Pinpoint the cell where the given text exists, returning its (x, y) midpoint coordinate. 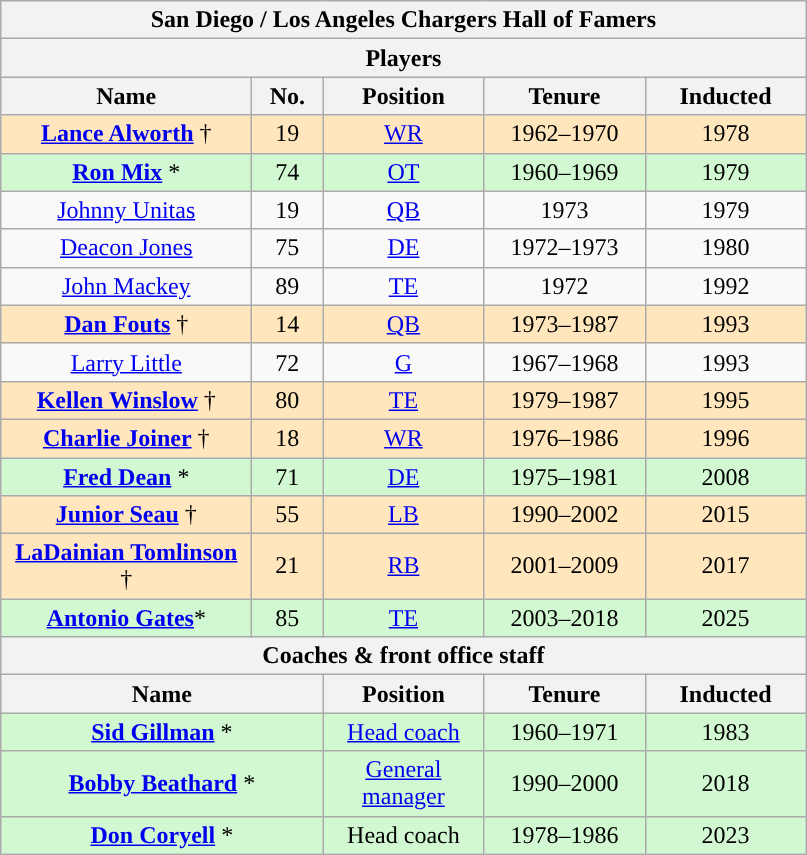
Don Coryell * (162, 835)
2003–2018 (564, 618)
1962–1970 (564, 134)
LB (404, 515)
1960–1971 (564, 732)
1960–1969 (564, 172)
2001–2009 (564, 566)
Bobby Beathard * (162, 784)
1992 (726, 286)
2008 (726, 477)
85 (288, 618)
Fred Dean * (126, 477)
1979–1987 (564, 400)
75 (288, 248)
Dan Fouts † (126, 324)
1995 (726, 400)
1983 (726, 732)
RB (404, 566)
Antonio Gates* (126, 618)
2018 (726, 784)
72 (288, 362)
San Diego / Los Angeles Chargers Hall of Famers (404, 20)
1973 (564, 210)
14 (288, 324)
Lance Alworth † (126, 134)
No. (288, 96)
2017 (726, 566)
Johnny Unitas (126, 210)
1990–2002 (564, 515)
1973–1987 (564, 324)
1972–1973 (564, 248)
OT (404, 172)
1975–1981 (564, 477)
John Mackey (126, 286)
71 (288, 477)
1976–1986 (564, 438)
2025 (726, 618)
General manager (404, 784)
1990–2000 (564, 784)
Junior Seau † (126, 515)
1980 (726, 248)
74 (288, 172)
Coaches & front office staff (404, 656)
1978–1986 (564, 835)
LaDainian Tomlinson † (126, 566)
2015 (726, 515)
Larry Little (126, 362)
2023 (726, 835)
55 (288, 515)
1967–1968 (564, 362)
18 (288, 438)
80 (288, 400)
Ron Mix * (126, 172)
Kellen Winslow † (126, 400)
Players (404, 58)
G (404, 362)
Sid Gillman * (162, 732)
1996 (726, 438)
1972 (564, 286)
1978 (726, 134)
89 (288, 286)
21 (288, 566)
Deacon Jones (126, 248)
Charlie Joiner † (126, 438)
